Search for the cell housing the specified text and yield its (x, y) center coordinate. 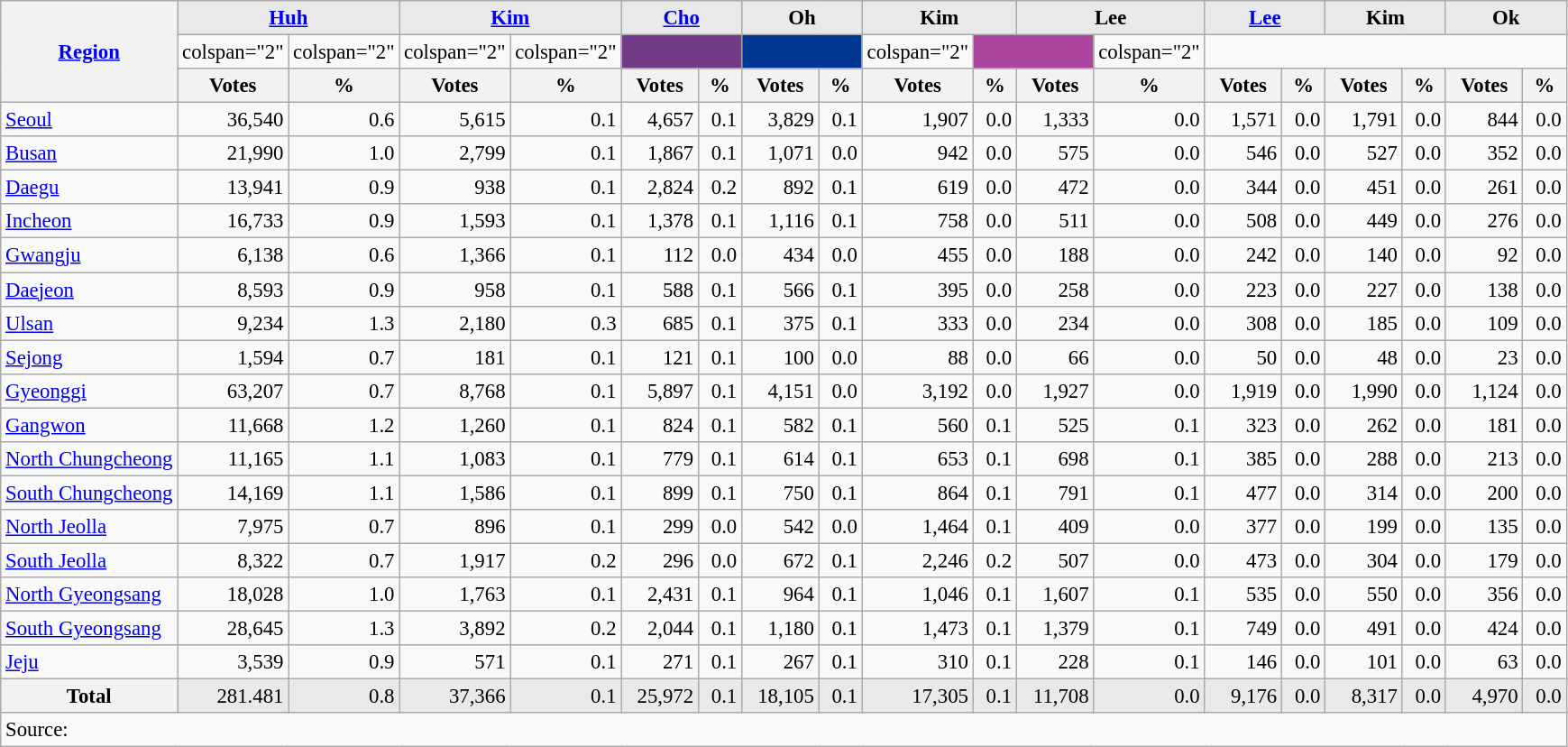
1,260 (454, 425)
South Gyeongsang (89, 629)
1,116 (781, 221)
North Jeolla (89, 527)
Gangwon (89, 425)
3,892 (454, 629)
Daejeon (89, 290)
188 (1055, 255)
50 (1243, 357)
1,594 (233, 357)
864 (918, 493)
779 (660, 459)
409 (1055, 527)
Ok (1506, 18)
Region (89, 52)
1,366 (454, 255)
112 (660, 255)
377 (1243, 527)
333 (918, 323)
1,867 (660, 153)
4,151 (781, 391)
1,379 (1055, 629)
938 (454, 188)
23 (1484, 357)
8,317 (1364, 696)
892 (781, 188)
449 (1364, 221)
395 (918, 290)
1,464 (918, 527)
1,607 (1055, 595)
491 (1364, 629)
546 (1243, 153)
227 (1364, 290)
9,176 (1243, 696)
100 (781, 357)
185 (1364, 323)
138 (1484, 290)
1,763 (454, 595)
434 (781, 255)
140 (1364, 255)
525 (1055, 425)
1,333 (1055, 120)
375 (781, 323)
11,165 (233, 459)
63 (1484, 662)
1,791 (1364, 120)
1,124 (1484, 391)
Daegu (89, 188)
507 (1055, 560)
276 (1484, 221)
146 (1243, 662)
2,180 (454, 323)
344 (1243, 188)
North Chungcheong (89, 459)
1,378 (660, 221)
Gwangju (89, 255)
14,169 (233, 493)
1,927 (1055, 391)
1,586 (454, 493)
271 (660, 662)
9,234 (233, 323)
Cho (682, 18)
1,046 (918, 595)
473 (1243, 560)
25,972 (660, 696)
223 (1243, 290)
3,539 (233, 662)
18,105 (781, 696)
296 (660, 560)
964 (781, 595)
Busan (89, 153)
299 (660, 527)
314 (1364, 493)
749 (1243, 629)
3,829 (781, 120)
1,083 (454, 459)
242 (1243, 255)
698 (1055, 459)
451 (1364, 188)
472 (1055, 188)
288 (1364, 459)
48 (1364, 357)
37,366 (454, 696)
527 (1364, 153)
619 (918, 188)
356 (1484, 595)
511 (1055, 221)
Jeju (89, 662)
Source: (784, 730)
Incheon (89, 221)
455 (918, 255)
Gyeonggi (89, 391)
179 (1484, 560)
11,708 (1055, 696)
958 (454, 290)
South Jeolla (89, 560)
121 (660, 357)
0.3 (566, 323)
571 (454, 662)
109 (1484, 323)
Sejong (89, 357)
7,975 (233, 527)
5,615 (454, 120)
88 (918, 357)
228 (1055, 662)
0.8 (344, 696)
Oh (802, 18)
135 (1484, 527)
1,473 (918, 629)
899 (660, 493)
1.2 (344, 425)
304 (1364, 560)
750 (781, 493)
36,540 (233, 120)
424 (1484, 629)
Ulsan (89, 323)
262 (1364, 425)
1,919 (1243, 391)
199 (1364, 527)
5,897 (660, 391)
477 (1243, 493)
92 (1484, 255)
1,593 (454, 221)
588 (660, 290)
685 (660, 323)
267 (781, 662)
South Chungcheong (89, 493)
4,657 (660, 120)
560 (918, 425)
18,028 (233, 595)
791 (1055, 493)
2,044 (660, 629)
Seoul (89, 120)
542 (781, 527)
550 (1364, 595)
844 (1484, 120)
1,990 (1364, 391)
1,917 (454, 560)
66 (1055, 357)
323 (1243, 425)
8,768 (454, 391)
281.481 (233, 696)
942 (918, 153)
508 (1243, 221)
2,799 (454, 153)
824 (660, 425)
1,571 (1243, 120)
653 (918, 459)
63,207 (233, 391)
535 (1243, 595)
310 (918, 662)
2,246 (918, 560)
575 (1055, 153)
6,138 (233, 255)
1,180 (781, 629)
101 (1364, 662)
672 (781, 560)
1,071 (781, 153)
261 (1484, 188)
566 (781, 290)
13,941 (233, 188)
17,305 (918, 696)
200 (1484, 493)
28,645 (233, 629)
8,593 (233, 290)
4,970 (1484, 696)
758 (918, 221)
385 (1243, 459)
8,322 (233, 560)
2,431 (660, 595)
21,990 (233, 153)
258 (1055, 290)
213 (1484, 459)
352 (1484, 153)
896 (454, 527)
3,192 (918, 391)
614 (781, 459)
582 (781, 425)
234 (1055, 323)
16,733 (233, 221)
2,824 (660, 188)
Total (89, 696)
North Gyeongsang (89, 595)
Huh (289, 18)
1,907 (918, 120)
11,668 (233, 425)
308 (1243, 323)
